Search for the cell housing the specified text and yield its (x, y) center coordinate. 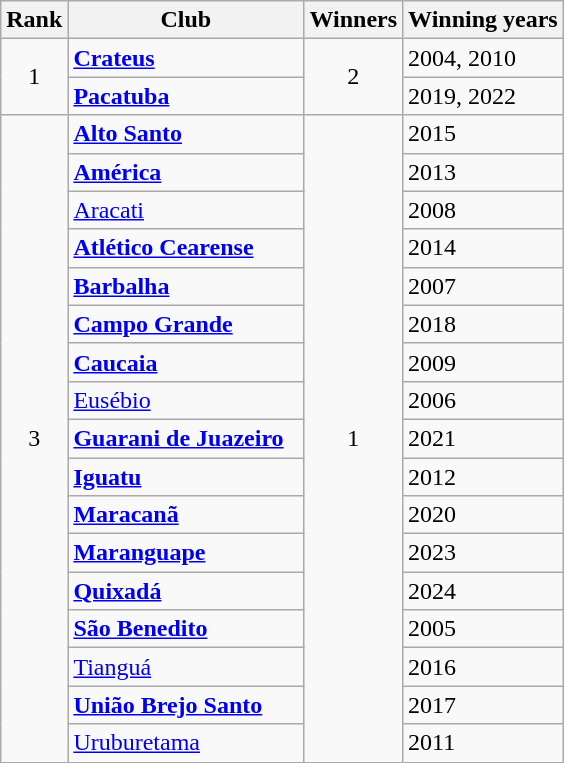
2013 (484, 172)
2004, 2010 (484, 58)
Winners (354, 20)
2016 (484, 667)
Club (186, 20)
Quixadá (186, 591)
União Brejo Santo (186, 705)
Rank (34, 20)
Uruburetama (186, 743)
Guarani de Juazeiro (186, 438)
Maracanã (186, 515)
Maranguape (186, 553)
América (186, 172)
2018 (484, 324)
2 (354, 77)
2020 (484, 515)
Alto Santo (186, 134)
2017 (484, 705)
Caucaia (186, 362)
Campo Grande (186, 324)
2005 (484, 629)
2023 (484, 553)
2009 (484, 362)
2012 (484, 477)
Pacatuba (186, 96)
2024 (484, 591)
2007 (484, 286)
2015 (484, 134)
2006 (484, 400)
2014 (484, 248)
Winning years (484, 20)
Crateus (186, 58)
Tianguá (186, 667)
Atlético Cearense (186, 248)
São Benedito (186, 629)
3 (34, 438)
2008 (484, 210)
Eusébio (186, 400)
2011 (484, 743)
2021 (484, 438)
Iguatu (186, 477)
Barbalha (186, 286)
Aracati (186, 210)
2019, 2022 (484, 96)
